Determine the [X, Y] coordinate at the center of the cell enclosing the given text.  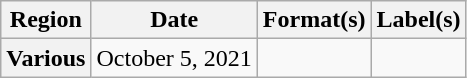
Label(s) [418, 20]
Region [46, 20]
Various [46, 58]
Format(s) [314, 20]
Date [174, 20]
October 5, 2021 [174, 58]
